Pinpoint the cell where the given text exists, returning its [x, y] midpoint coordinate. 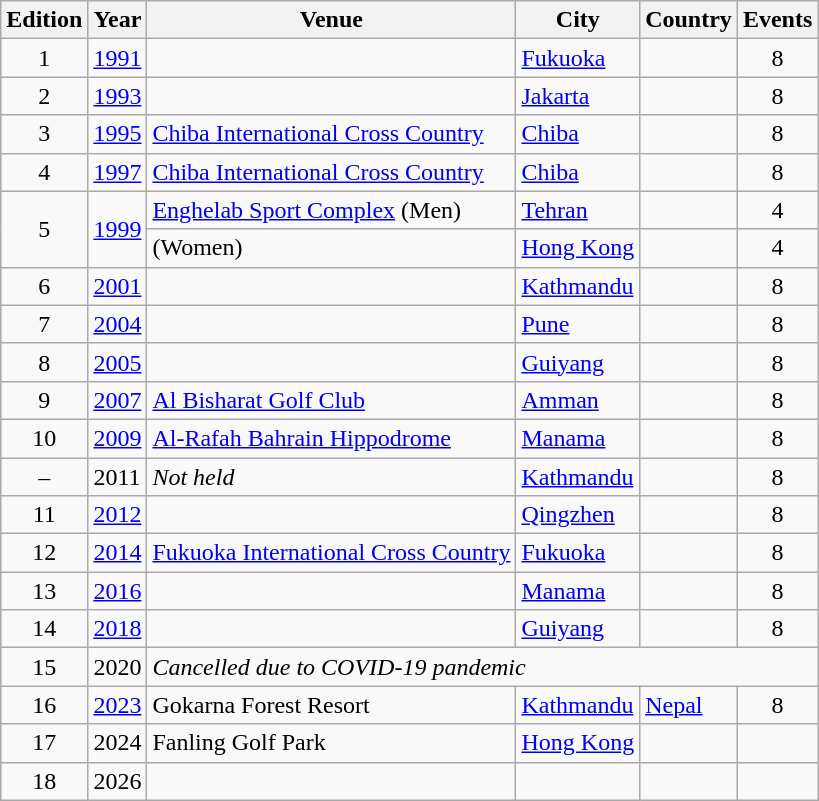
17 [44, 743]
6 [44, 286]
2018 [118, 629]
1999 [118, 229]
Edition [44, 20]
Country [689, 20]
2011 [118, 477]
2024 [118, 743]
Not held [332, 477]
5 [44, 229]
7 [44, 324]
2004 [118, 324]
1 [44, 58]
Al Bisharat Golf Club [332, 400]
16 [44, 705]
Cancelled due to COVID-19 pandemic [482, 667]
18 [44, 781]
– [44, 477]
Gokarna Forest Resort [332, 705]
13 [44, 591]
(Women) [332, 248]
12 [44, 553]
Jakarta [578, 96]
2012 [118, 515]
2014 [118, 553]
Year [118, 20]
Fanling Golf Park [332, 743]
2005 [118, 362]
2020 [118, 667]
1997 [118, 172]
2026 [118, 781]
2 [44, 96]
2023 [118, 705]
9 [44, 400]
2001 [118, 286]
2009 [118, 438]
Pune [578, 324]
Al-Rafah Bahrain Hippodrome [332, 438]
Fukuoka International Cross Country [332, 553]
Enghelab Sport Complex (Men) [332, 210]
Nepal [689, 705]
3 [44, 134]
City [578, 20]
1995 [118, 134]
2007 [118, 400]
2016 [118, 591]
1993 [118, 96]
14 [44, 629]
10 [44, 438]
Venue [332, 20]
15 [44, 667]
1991 [118, 58]
Tehran [578, 210]
11 [44, 515]
Qingzhen [578, 515]
Amman [578, 400]
Events [777, 20]
